Pinpoint the cell where the given text exists, returning its (X, Y) midpoint coordinate. 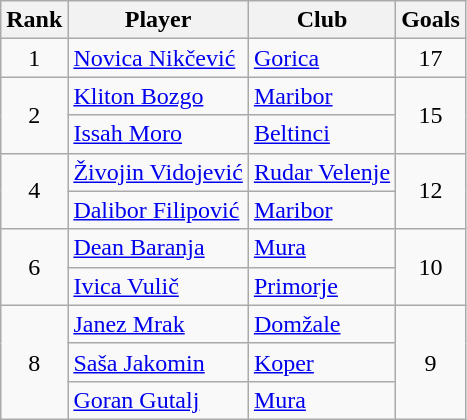
8 (34, 362)
Player (158, 20)
Ivica Vulič (158, 286)
Rudar Velenje (322, 172)
9 (431, 362)
4 (34, 191)
1 (34, 58)
Primorje (322, 286)
2 (34, 115)
Gorica (322, 58)
Novica Nikčević (158, 58)
Janez Mrak (158, 324)
Issah Moro (158, 134)
15 (431, 115)
Goals (431, 20)
10 (431, 267)
Kliton Bozgo (158, 96)
12 (431, 191)
Koper (322, 362)
Dalibor Filipović (158, 210)
6 (34, 267)
Club (322, 20)
Rank (34, 20)
Živojin Vidojević (158, 172)
Beltinci (322, 134)
Dean Baranja (158, 248)
Domžale (322, 324)
Saša Jakomin (158, 362)
17 (431, 58)
Goran Gutalj (158, 400)
